Identify which cell holds the provided text, then report its (x, y) central coordinate. 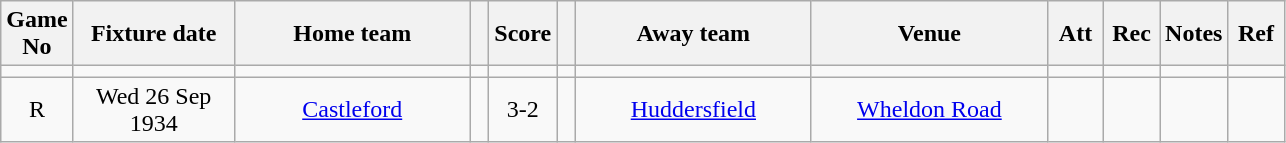
Fixture date (154, 34)
Rec (1132, 34)
Game No (37, 34)
Wed 26 Sep 1934 (154, 110)
3-2 (523, 110)
Huddersfield (693, 110)
Wheldon Road (929, 110)
Ref (1256, 34)
Att (1075, 34)
Home team (352, 34)
R (37, 110)
Venue (929, 34)
Score (523, 34)
Castleford (352, 110)
Away team (693, 34)
Notes (1194, 34)
